For the text-containing cell, return its midpoint in (x, y) coordinate format. 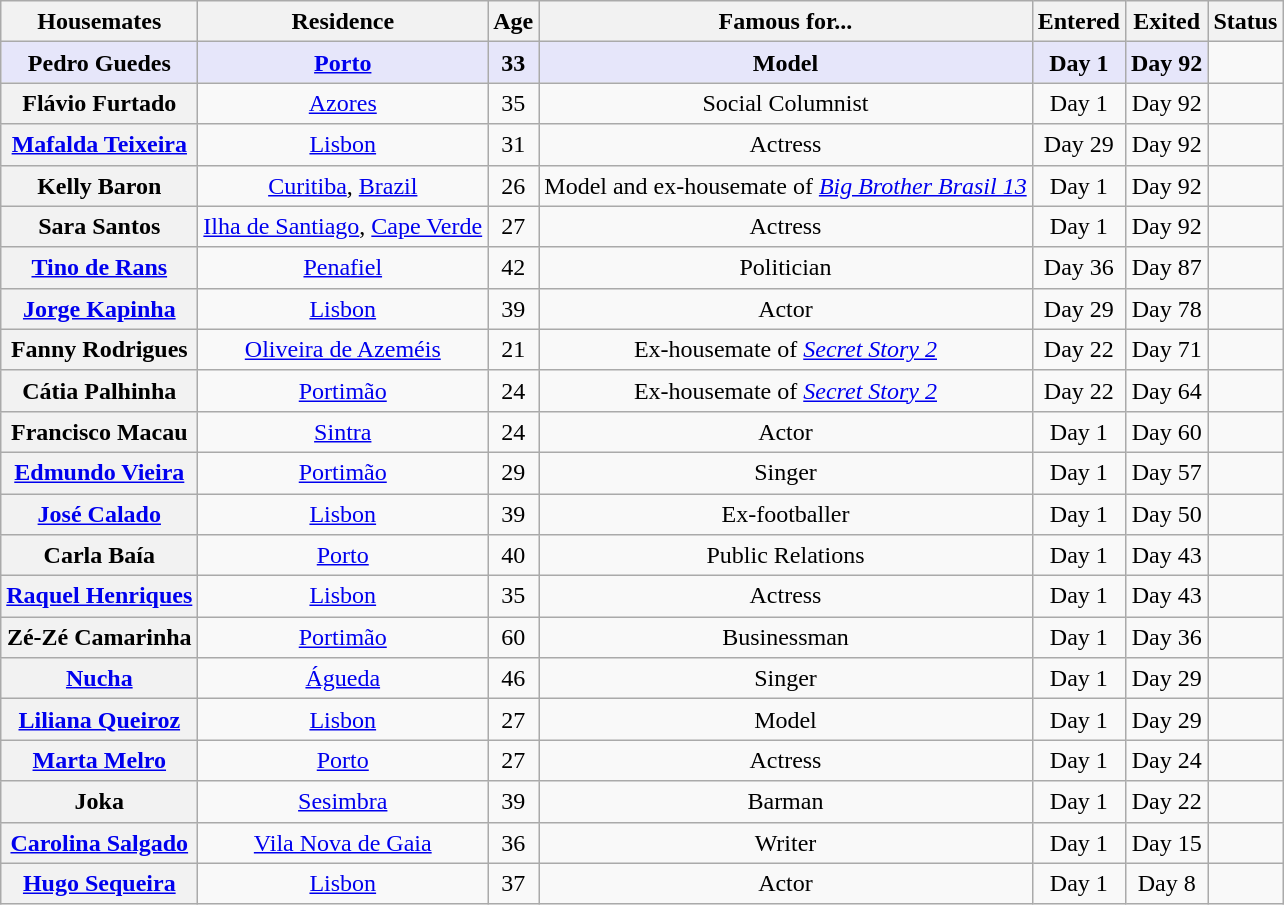
Joka (100, 802)
Day 64 (1166, 390)
Residence (343, 22)
Curitiba, Brazil (343, 186)
Day 60 (1166, 432)
Day 57 (1166, 472)
Businessman (786, 638)
Entered (1078, 22)
Mafalda Teixeira (100, 144)
46 (514, 678)
Famous for... (786, 22)
Águeda (343, 678)
Vila Nova de Gaia (343, 842)
Hugo Sequeira (100, 884)
Ex-footballer (786, 514)
Flávio Furtado (100, 104)
Day 50 (1166, 514)
Raquel Henriques (100, 596)
Model and ex-housemate of Big Brother Brasil 13 (786, 186)
Carolina Salgado (100, 842)
Age (514, 22)
Oliveira de Azeméis (343, 350)
Day 78 (1166, 308)
Marta Melro (100, 760)
Fanny Rodrigues (100, 350)
Public Relations (786, 556)
Edmundo Vieira (100, 472)
Azores (343, 104)
33 (514, 62)
Exited (1166, 22)
Sesimbra (343, 802)
Carla Baía (100, 556)
Zé-Zé Camarinha (100, 638)
Housemates (100, 22)
Jorge Kapinha (100, 308)
Writer (786, 842)
Francisco Macau (100, 432)
26 (514, 186)
37 (514, 884)
36 (514, 842)
Politician (786, 268)
Tino de Rans (100, 268)
Social Columnist (786, 104)
60 (514, 638)
Ilha de Santiago, Cape Verde (343, 226)
Penafiel (343, 268)
21 (514, 350)
Day 15 (1166, 842)
Sintra (343, 432)
Liliana Queiroz (100, 720)
Barman (786, 802)
31 (514, 144)
José Calado (100, 514)
40 (514, 556)
Kelly Baron (100, 186)
Cátia Palhinha (100, 390)
Status (1246, 22)
Sara Santos (100, 226)
Day 87 (1166, 268)
Nucha (100, 678)
42 (514, 268)
Day 71 (1166, 350)
29 (514, 472)
Day 24 (1166, 760)
Day 8 (1166, 884)
Pedro Guedes (100, 62)
